Provide the (x, y) coordinate of the cell's center where the given text is located.  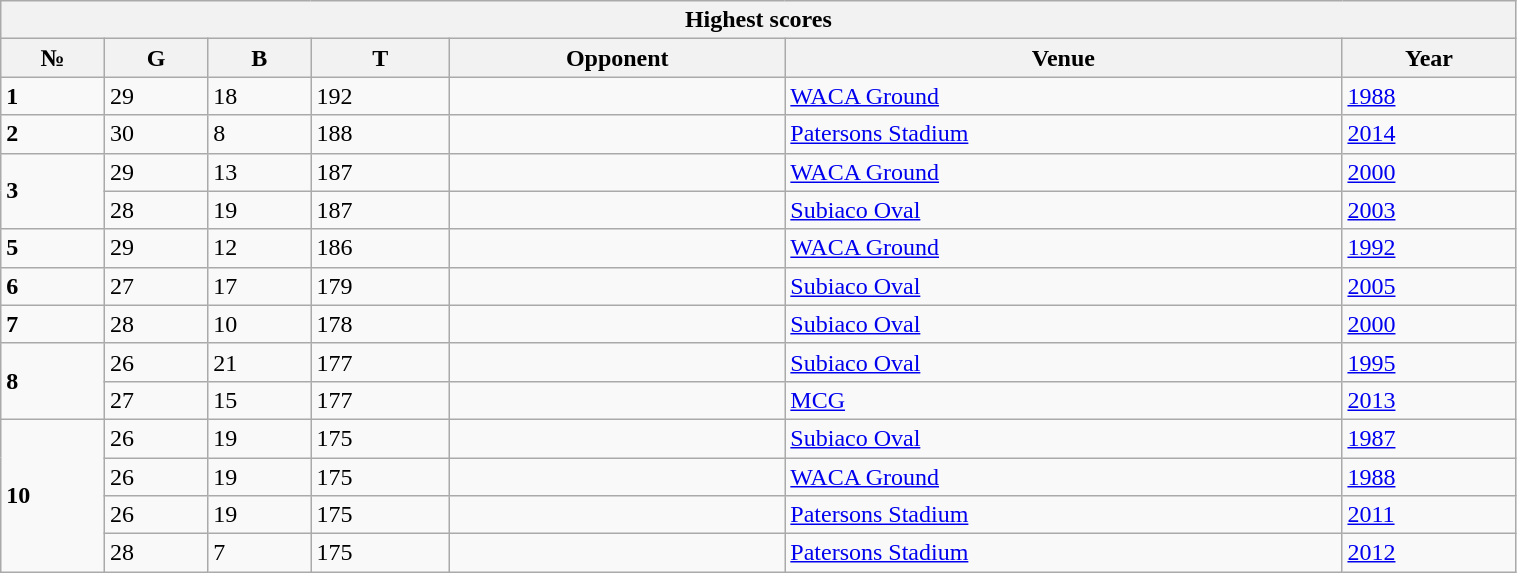
Opponent (618, 58)
21 (260, 362)
№ (53, 58)
Venue (1064, 58)
6 (53, 286)
G (156, 58)
Year (1429, 58)
Highest scores (758, 20)
2011 (1429, 515)
2003 (1429, 210)
MCG (1064, 400)
2014 (1429, 134)
2012 (1429, 553)
13 (260, 172)
B (260, 58)
15 (260, 400)
18 (260, 96)
179 (380, 286)
1987 (1429, 438)
178 (380, 324)
17 (260, 286)
1 (53, 96)
12 (260, 248)
1995 (1429, 362)
3 (53, 191)
1992 (1429, 248)
2 (53, 134)
T (380, 58)
186 (380, 248)
188 (380, 134)
192 (380, 96)
2013 (1429, 400)
2005 (1429, 286)
5 (53, 248)
30 (156, 134)
